Determine the (x, y) coordinate at the center of the cell enclosing the given text.  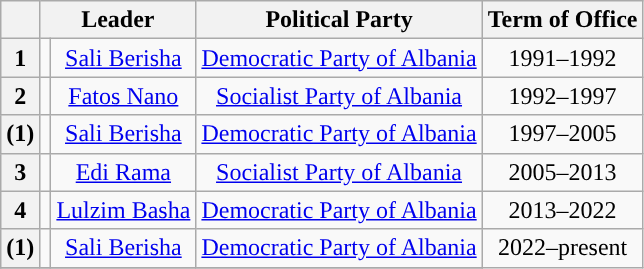
1 (20, 58)
Fatos Nano (124, 96)
2 (20, 96)
1991–1992 (562, 58)
2022–present (562, 248)
Lulzim Basha (124, 210)
3 (20, 172)
Edi Rama (124, 172)
1997–2005 (562, 134)
2013–2022 (562, 210)
Political Party (339, 20)
Term of Office (562, 20)
2005–2013 (562, 172)
1992–1997 (562, 96)
4 (20, 210)
Leader (118, 20)
